Output the [X, Y] coordinate of the center of the cell containing the given text.  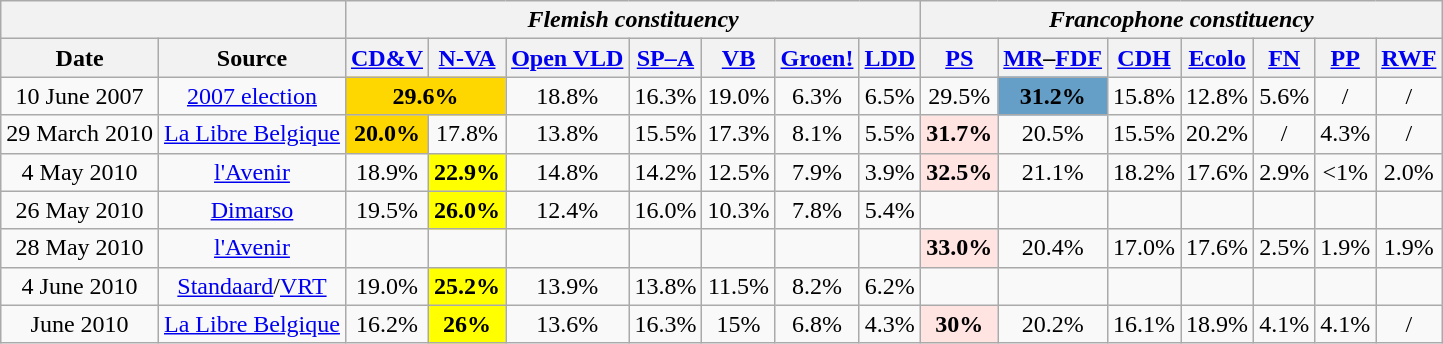
30% [960, 324]
13.9% [568, 286]
8.1% [817, 134]
17.0% [1144, 248]
FN [1284, 58]
29.5% [960, 96]
Standaard/VRT [252, 286]
LDD [890, 58]
12.8% [1218, 96]
Source [252, 58]
6.3% [817, 96]
5.6% [1284, 96]
14.2% [666, 172]
26% [468, 324]
PS [960, 58]
Ecolo [1218, 58]
5.5% [890, 134]
10 June 2007 [80, 96]
18.2% [1144, 172]
Date [80, 58]
12.5% [738, 172]
17.8% [468, 134]
26 May 2010 [80, 210]
June 2010 [80, 324]
Open VLD [568, 58]
6.8% [817, 324]
15.8% [1144, 96]
PP [1346, 58]
25.2% [468, 286]
CDH [1144, 58]
4 May 2010 [80, 172]
28 May 2010 [80, 248]
17.3% [738, 134]
Dimarso [252, 210]
2.0% [1409, 172]
6.2% [890, 286]
32.5% [960, 172]
16.2% [386, 324]
19.5% [386, 210]
5.4% [890, 210]
16.0% [666, 210]
RWF [1409, 58]
Francophone constituency [1182, 20]
N-VA [468, 58]
20.0% [386, 134]
7.8% [817, 210]
20.5% [1053, 134]
Groen! [817, 58]
14.8% [568, 172]
15% [738, 324]
10.3% [738, 210]
29.6% [425, 96]
29 March 2010 [80, 134]
CD&V [386, 58]
SP–A [666, 58]
13.6% [568, 324]
MR–FDF [1053, 58]
31.7% [960, 134]
4 June 2010 [80, 286]
<1% [1346, 172]
2.5% [1284, 248]
7.9% [817, 172]
12.4% [568, 210]
2.9% [1284, 172]
31.2% [1053, 96]
26.0% [468, 210]
21.1% [1053, 172]
Flemish constituency [632, 20]
2007 election [252, 96]
VB [738, 58]
6.5% [890, 96]
22.9% [468, 172]
33.0% [960, 248]
3.9% [890, 172]
16.1% [1144, 324]
8.2% [817, 286]
18.8% [568, 96]
11.5% [738, 286]
20.4% [1053, 248]
